Extract the (X, Y) coordinate from the center of the cell holding the provided text.  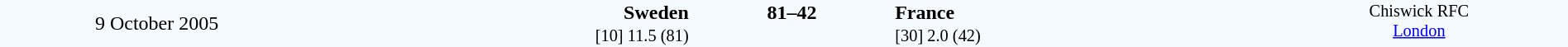
France (1082, 12)
Sweden (501, 12)
81–42 (791, 12)
[10] 11.5 (81) (501, 36)
Chiswick RFCLondon (1419, 23)
[30] 2.0 (42) (1082, 36)
9 October 2005 (157, 23)
